From the cell containing the given text, extract its center point as [x, y] coordinate. 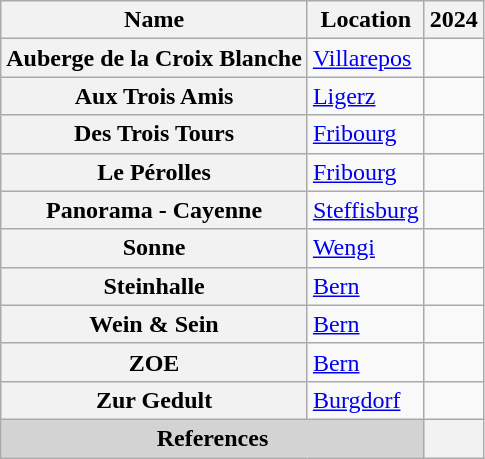
Sonne [154, 248]
Zur Gedult [154, 400]
Le Pérolles [154, 172]
Wengi [366, 248]
Villarepos [366, 58]
2024 [454, 20]
Aux Trois Amis [154, 96]
ZOE [154, 362]
References [212, 438]
Des Trois Tours [154, 134]
Location [366, 20]
Steinhalle [154, 286]
Auberge de la Croix Blanche [154, 58]
Panorama - Cayenne [154, 210]
Name [154, 20]
Ligerz [366, 96]
Steffisburg [366, 210]
Wein & Sein [154, 324]
Burgdorf [366, 400]
